Locate the cell with the specified text and output its (x, y) center coordinate. 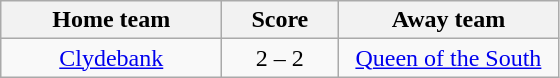
2 – 2 (280, 58)
Queen of the South (448, 58)
Clydebank (112, 58)
Score (280, 20)
Away team (448, 20)
Home team (112, 20)
